Pinpoint the cell where the given text exists, returning its [x, y] midpoint coordinate. 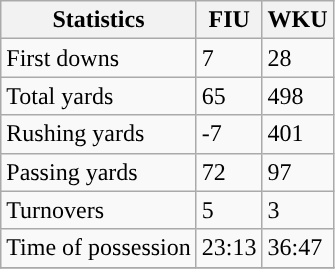
97 [298, 172]
3 [298, 210]
23:13 [229, 248]
65 [229, 96]
28 [298, 58]
Turnovers [99, 210]
WKU [298, 20]
7 [229, 58]
Rushing yards [99, 134]
-7 [229, 134]
498 [298, 96]
Time of possession [99, 248]
401 [298, 134]
Total yards [99, 96]
72 [229, 172]
First downs [99, 58]
Statistics [99, 20]
Passing yards [99, 172]
FIU [229, 20]
36:47 [298, 248]
5 [229, 210]
